Identify which cell holds the provided text, then report its [x, y] central coordinate. 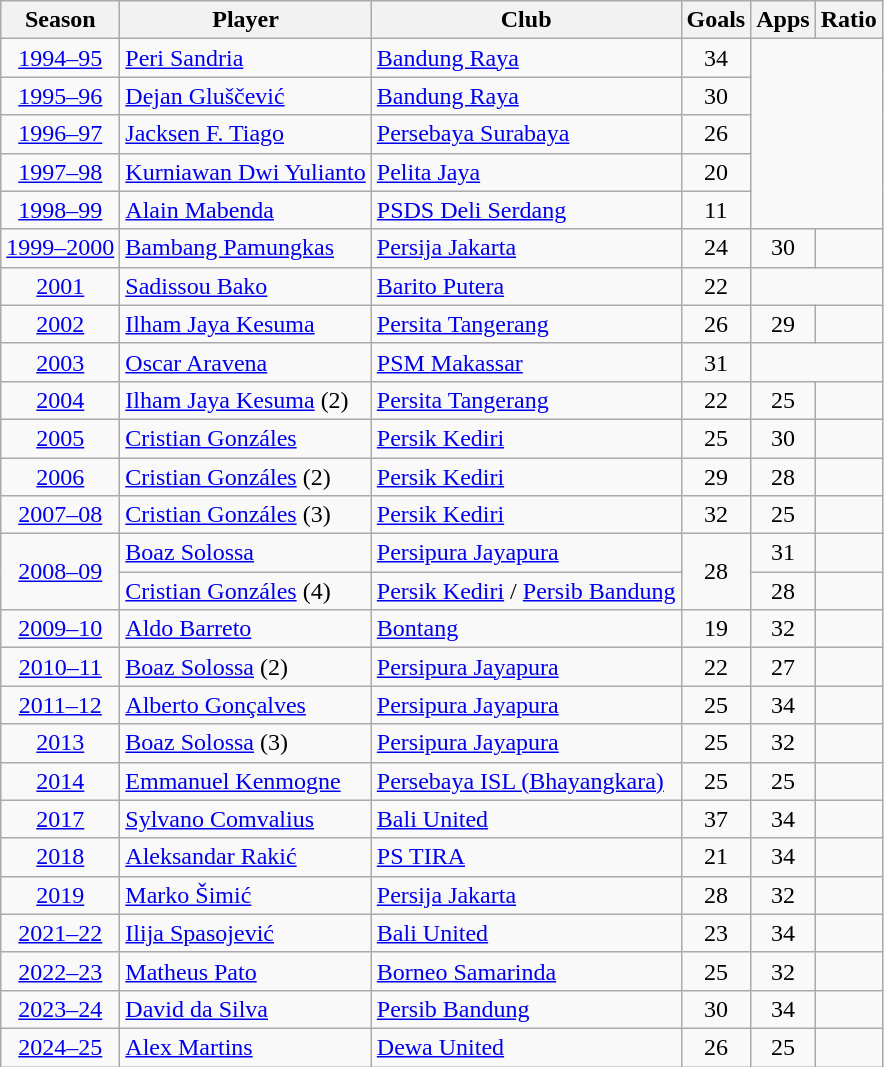
2014 [60, 781]
1994–95 [60, 58]
19 [716, 629]
2019 [60, 895]
Emmanuel Kenmogne [246, 781]
1998–99 [60, 210]
Sadissou Bako [246, 286]
Aldo Barreto [246, 629]
2017 [60, 819]
2018 [60, 857]
Alex Martins [246, 1047]
Boaz Solossa (2) [246, 667]
2022–23 [60, 971]
Alain Mabenda [246, 210]
27 [783, 667]
Barito Putera [526, 286]
Goals [716, 20]
PSM Makassar [526, 362]
Cristian Gonzáles [246, 438]
Player [246, 20]
Borneo Samarinda [526, 971]
2003 [60, 362]
David da Silva [246, 1009]
PSDS Deli Serdang [526, 210]
Ilija Spasojević [246, 933]
Boaz Solossa [246, 553]
Marko Šimić [246, 895]
23 [716, 933]
2002 [60, 324]
2009–10 [60, 629]
Club [526, 20]
Bontang [526, 629]
Persebaya ISL (Bhayangkara) [526, 781]
1997–98 [60, 172]
2006 [60, 477]
21 [716, 857]
Cristian Gonzáles (4) [246, 591]
2023–24 [60, 1009]
2024–25 [60, 1047]
Apps [783, 20]
37 [716, 819]
Cristian Gonzáles (2) [246, 477]
11 [716, 210]
2005 [60, 438]
Ilham Jaya Kesuma [246, 324]
Cristian Gonzáles (3) [246, 515]
Oscar Aravena [246, 362]
1995–96 [60, 96]
Ratio [848, 20]
2011–12 [60, 705]
1996–97 [60, 134]
2013 [60, 743]
24 [716, 248]
Sylvano Comvalius [246, 819]
2008–09 [60, 572]
1999–2000 [60, 248]
Matheus Pato [246, 971]
PS TIRA [526, 857]
Ilham Jaya Kesuma (2) [246, 400]
Bambang Pamungkas [246, 248]
Pelita Jaya [526, 172]
Jacksen F. Tiago [246, 134]
2010–11 [60, 667]
Dewa United [526, 1047]
Persebaya Surabaya [526, 134]
Aleksandar Rakić [246, 857]
Boaz Solossa (3) [246, 743]
Persik Kediri / Persib Bandung [526, 591]
20 [716, 172]
Kurniawan Dwi Yulianto [246, 172]
2001 [60, 286]
Alberto Gonçalves [246, 705]
2007–08 [60, 515]
Persib Bandung [526, 1009]
Dejan Gluščević [246, 96]
Season [60, 20]
Peri Sandria [246, 58]
2004 [60, 400]
2021–22 [60, 933]
